For the text-containing cell, return its midpoint in (X, Y) coordinate format. 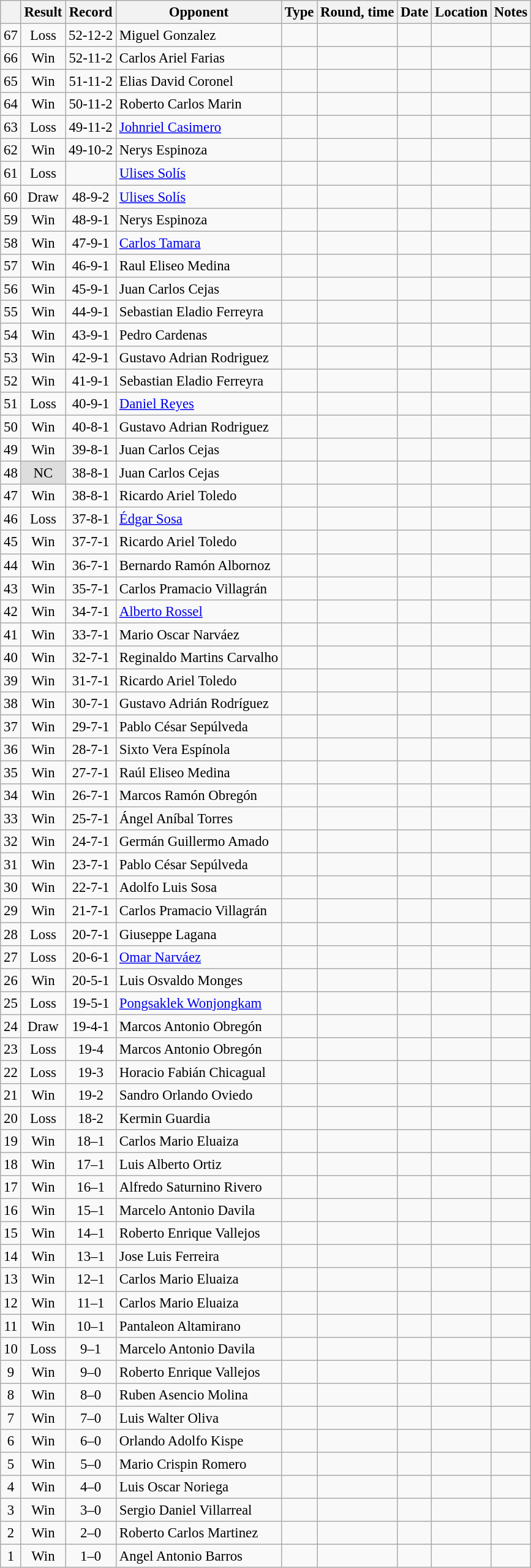
12 (11, 1303)
34-7-1 (91, 611)
52-11-2 (91, 58)
Luis Walter Oliva (198, 1418)
11–1 (91, 1303)
66 (11, 58)
7 (11, 1418)
59 (11, 219)
40-9-1 (91, 404)
8–0 (91, 1395)
43-9-1 (91, 335)
Location (462, 12)
62 (11, 150)
Raúl Eliseo Medina (198, 773)
3 (11, 1510)
15 (11, 1233)
Angel Antonio Barros (198, 1556)
31 (11, 865)
28-7-1 (91, 750)
53 (11, 358)
41-9-1 (91, 381)
Carlos Tamara (198, 243)
48-9-2 (91, 197)
Notes (511, 12)
19-2 (91, 1095)
19-4 (91, 1049)
58 (11, 243)
47-9-1 (91, 243)
Adolfo Luis Sosa (198, 888)
5 (11, 1464)
Round, time (358, 12)
63 (11, 127)
17–1 (91, 1165)
7–0 (91, 1418)
Roberto Carlos Marin (198, 104)
Luis Alberto Ortiz (198, 1165)
42 (11, 611)
33-7-1 (91, 634)
49-11-2 (91, 127)
64 (11, 104)
29-7-1 (91, 726)
Alberto Rossel (198, 611)
45-9-1 (91, 289)
Gustavo Adrián Rodríguez (198, 704)
49 (11, 450)
Roberto Carlos Martinez (198, 1533)
Pedro Cardenas (198, 335)
16 (11, 1211)
13–1 (91, 1257)
Johnriel Casimero (198, 127)
32-7-1 (91, 658)
8 (11, 1395)
46-9-1 (91, 265)
24-7-1 (91, 842)
39 (11, 680)
Sandro Orlando Oviedo (198, 1095)
Pongsaklek Wonjongkam (198, 1003)
6–0 (91, 1441)
51-11-2 (91, 82)
9–1 (91, 1349)
Luis Osvaldo Monges (198, 980)
10 (11, 1349)
32 (11, 842)
Daniel Reyes (198, 404)
29 (11, 911)
24 (11, 1026)
Marcos Ramón Obregón (198, 796)
Bernardo Ramón Albornoz (198, 565)
21 (11, 1095)
14–1 (91, 1233)
Pantaleon Altamirano (198, 1326)
51 (11, 404)
4 (11, 1487)
19-3 (91, 1072)
16–1 (91, 1187)
67 (11, 36)
9–0 (91, 1372)
50-11-2 (91, 104)
5–0 (91, 1464)
Result (43, 12)
60 (11, 197)
13 (11, 1280)
3–0 (91, 1510)
46 (11, 519)
65 (11, 82)
Ruben Asencio Molina (198, 1395)
15–1 (91, 1211)
52-12-2 (91, 36)
19-5-1 (91, 1003)
44 (11, 565)
Carlos Ariel Farias (198, 58)
Kermin Guardia (198, 1118)
Jose Luis Ferreira (198, 1257)
Raul Eliseo Medina (198, 265)
Sixto Vera Espínola (198, 750)
37-8-1 (91, 519)
36 (11, 750)
26 (11, 980)
10–1 (91, 1326)
35-7-1 (91, 588)
30-7-1 (91, 704)
Germán Guillermo Amado (198, 842)
Orlando Adolfo Kispe (198, 1441)
Omar Narváez (198, 957)
Reginaldo Martins Carvalho (198, 658)
NC (43, 473)
57 (11, 265)
11 (11, 1326)
38 (11, 704)
23 (11, 1049)
27-7-1 (91, 773)
Édgar Sosa (198, 519)
28 (11, 934)
25 (11, 1003)
1 (11, 1556)
54 (11, 335)
44-9-1 (91, 312)
52 (11, 381)
50 (11, 427)
Record (91, 12)
Miguel Gonzalez (198, 36)
Luis Oscar Noriega (198, 1487)
20-7-1 (91, 934)
21-7-1 (91, 911)
25-7-1 (91, 819)
55 (11, 312)
Date (415, 12)
9 (11, 1372)
56 (11, 289)
20-5-1 (91, 980)
39-8-1 (91, 450)
23-7-1 (91, 865)
33 (11, 819)
4–0 (91, 1487)
35 (11, 773)
Horacio Fabián Chicagual (198, 1072)
22-7-1 (91, 888)
Giuseppe Lagana (198, 934)
26-7-1 (91, 796)
6 (11, 1441)
42-9-1 (91, 358)
Type (299, 12)
48 (11, 473)
Opponent (198, 12)
43 (11, 588)
40-8-1 (91, 427)
49-10-2 (91, 150)
48-9-1 (91, 219)
19 (11, 1141)
Sergio Daniel Villarreal (198, 1510)
18-2 (91, 1118)
17 (11, 1187)
Mario Crispin Romero (198, 1464)
61 (11, 173)
27 (11, 957)
20-6-1 (91, 957)
41 (11, 634)
18–1 (91, 1141)
Alfredo Saturnino Rivero (198, 1187)
30 (11, 888)
37 (11, 726)
34 (11, 796)
36-7-1 (91, 565)
31-7-1 (91, 680)
40 (11, 658)
2 (11, 1533)
1–0 (91, 1556)
Ángel Aníbal Torres (198, 819)
14 (11, 1257)
2–0 (91, 1533)
37-7-1 (91, 542)
22 (11, 1072)
12–1 (91, 1280)
18 (11, 1165)
20 (11, 1118)
47 (11, 496)
Mario Oscar Narváez (198, 634)
19-4-1 (91, 1026)
Elias David Coronel (198, 82)
45 (11, 542)
